For the text-containing cell, return its midpoint in (x, y) coordinate format. 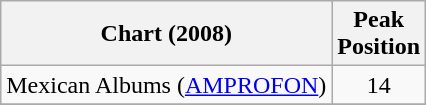
PeakPosition (379, 34)
Chart (2008) (166, 34)
Mexican Albums (AMPROFON) (166, 85)
14 (379, 85)
